Capture the cell that displays the provided text and extract its [x, y] central coordinate. 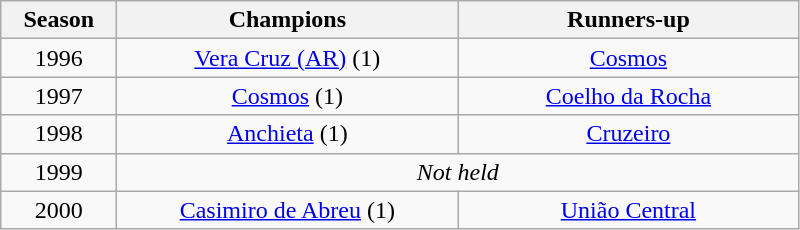
Cosmos (1) [288, 96]
Runners-up [628, 20]
Anchieta (1) [288, 134]
1999 [59, 172]
1997 [59, 96]
Champions [288, 20]
Coelho da Rocha [628, 96]
União Central [628, 210]
1998 [59, 134]
Casimiro de Abreu (1) [288, 210]
1996 [59, 58]
Cruzeiro [628, 134]
Season [59, 20]
2000 [59, 210]
Not held [458, 172]
Cosmos [628, 58]
Vera Cruz (AR) (1) [288, 58]
